Identify which cell holds the provided text, then report its (x, y) central coordinate. 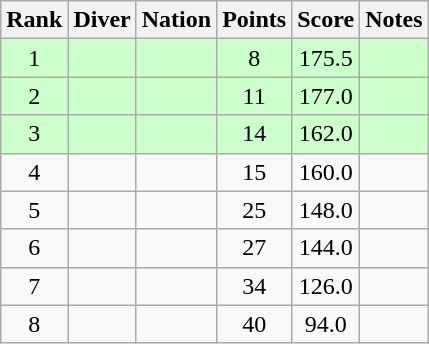
11 (254, 96)
4 (34, 172)
160.0 (326, 172)
14 (254, 134)
3 (34, 134)
175.5 (326, 58)
27 (254, 248)
15 (254, 172)
5 (34, 210)
Notes (394, 20)
34 (254, 286)
177.0 (326, 96)
162.0 (326, 134)
7 (34, 286)
Points (254, 20)
148.0 (326, 210)
1 (34, 58)
126.0 (326, 286)
Rank (34, 20)
2 (34, 96)
40 (254, 324)
Score (326, 20)
6 (34, 248)
144.0 (326, 248)
Diver (102, 20)
Nation (176, 20)
94.0 (326, 324)
25 (254, 210)
